Extract the [X, Y] coordinate from the center of the cell holding the provided text.  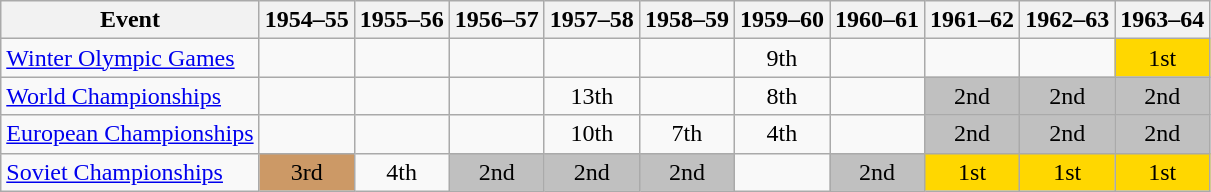
7th [686, 134]
1955–56 [402, 20]
3rd [306, 172]
World Championships [130, 96]
European Championships [130, 134]
Event [130, 20]
10th [592, 134]
1960–61 [878, 20]
1962–63 [1068, 20]
1957–58 [592, 20]
1954–55 [306, 20]
1961–62 [972, 20]
9th [782, 58]
Soviet Championships [130, 172]
1956–57 [496, 20]
1959–60 [782, 20]
1958–59 [686, 20]
1963–64 [1162, 20]
Winter Olympic Games [130, 58]
8th [782, 96]
13th [592, 96]
